Extract the [X, Y] coordinate from the center of the cell holding the provided text.  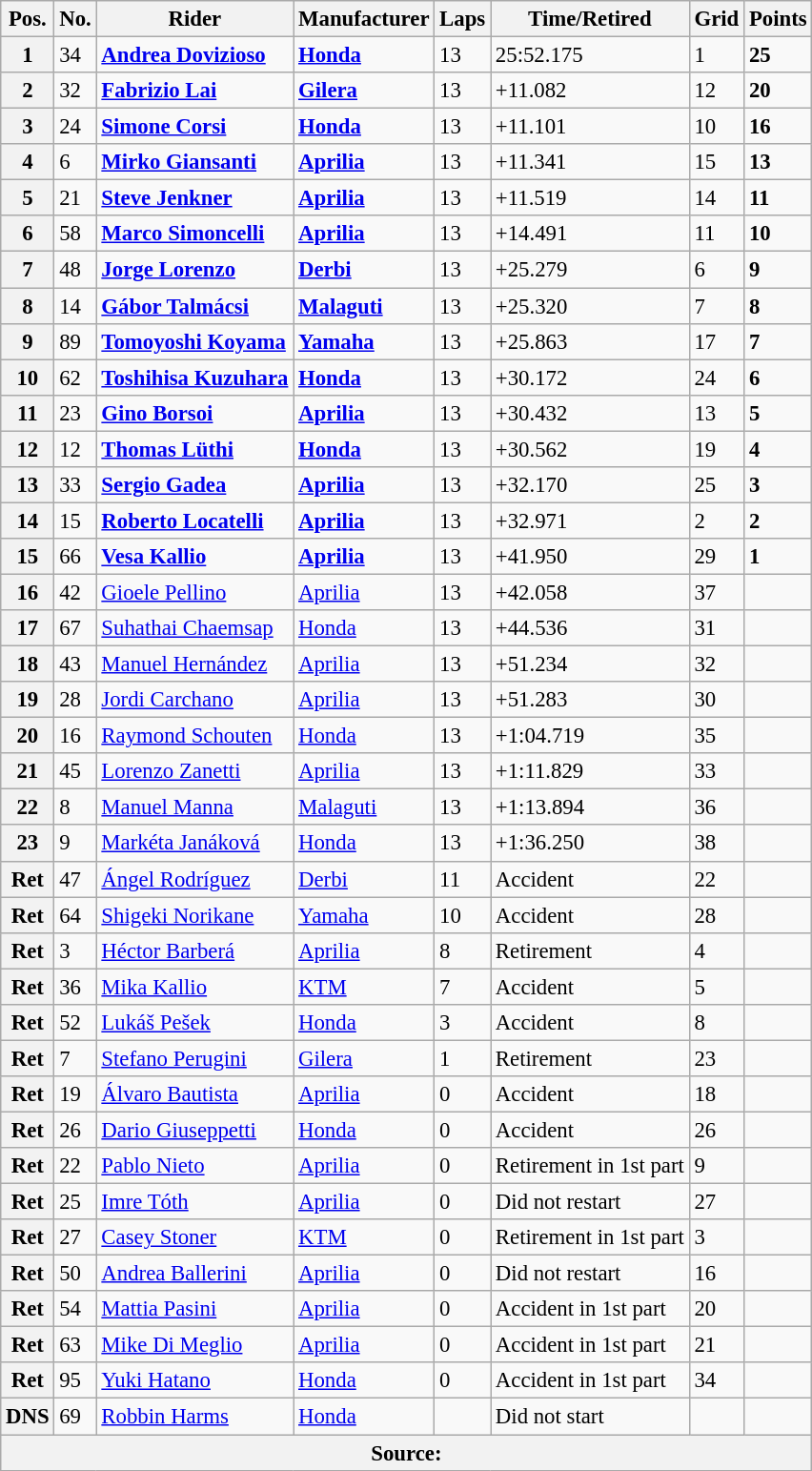
+11.519 [591, 198]
+1:11.829 [591, 771]
Mika Kallio [194, 987]
67 [75, 628]
37 [717, 592]
42 [75, 592]
30 [717, 700]
+30.432 [591, 413]
Sergio Gadea [194, 485]
Ángel Rodríguez [194, 879]
43 [75, 664]
Roberto Locatelli [194, 521]
+51.283 [591, 700]
48 [75, 270]
Jordi Carchano [194, 700]
Dario Giuseppetti [194, 1130]
Marco Simoncelli [194, 234]
Robbin Harms [194, 1417]
Time/Retired [591, 19]
Jorge Lorenzo [194, 270]
47 [75, 879]
Raymond Schouten [194, 736]
+1:13.894 [591, 807]
Lorenzo Zanetti [194, 771]
+25.279 [591, 270]
Mattia Pasini [194, 1309]
52 [75, 1023]
Grid [717, 19]
Pablo Nieto [194, 1166]
Casey Stoner [194, 1237]
Yuki Hatano [194, 1381]
31 [717, 628]
Shigeki Norikane [194, 915]
95 [75, 1381]
Rider [194, 19]
+32.971 [591, 521]
58 [75, 234]
Andrea Dovizioso [194, 55]
Manuel Manna [194, 807]
+25.863 [591, 341]
+42.058 [591, 592]
+51.234 [591, 664]
Markéta Janáková [194, 844]
Points [778, 19]
+30.562 [591, 449]
Gábor Talmácsi [194, 306]
Héctor Barberá [194, 950]
Lukáš Pešek [194, 1023]
45 [75, 771]
54 [75, 1309]
Simone Corsi [194, 127]
Tomoyoshi Koyama [194, 341]
Source: [406, 1453]
Suhathai Chaemsap [194, 628]
Imre Tóth [194, 1202]
+1:04.719 [591, 736]
+11.101 [591, 127]
Vesa Kallio [194, 557]
+1:36.250 [591, 844]
89 [75, 341]
25:52.175 [591, 55]
69 [75, 1417]
+14.491 [591, 234]
+11.082 [591, 91]
Thomas Lüthi [194, 449]
+41.950 [591, 557]
Álvaro Bautista [194, 1094]
Mike Di Meglio [194, 1345]
Andrea Ballerini [194, 1274]
DNS [28, 1417]
62 [75, 378]
Steve Jenkner [194, 198]
29 [717, 557]
Manufacturer [364, 19]
Pos. [28, 19]
Laps [463, 19]
64 [75, 915]
+11.341 [591, 162]
Gioele Pellino [194, 592]
50 [75, 1274]
Manuel Hernández [194, 664]
Fabrizio Lai [194, 91]
+32.170 [591, 485]
Did not start [591, 1417]
Toshihisa Kuzuhara [194, 378]
38 [717, 844]
Gino Borsoi [194, 413]
+25.320 [591, 306]
66 [75, 557]
+30.172 [591, 378]
Mirko Giansanti [194, 162]
63 [75, 1345]
Stefano Perugini [194, 1058]
No. [75, 19]
+44.536 [591, 628]
35 [717, 736]
